Detect which cell encompasses the target text, then output its (X, Y) center coordinate. 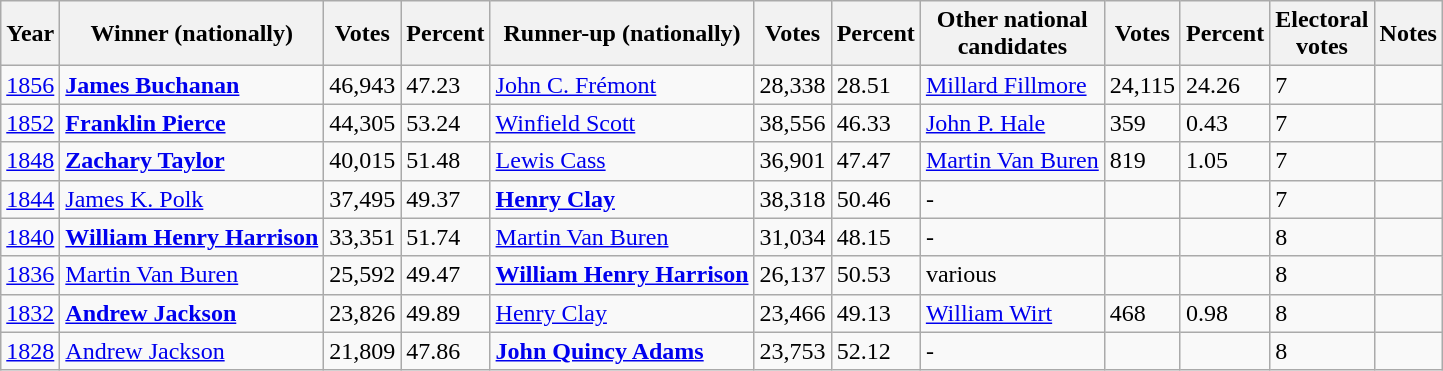
John P. Hale (1012, 123)
24.26 (1224, 85)
1840 (30, 237)
36,901 (792, 161)
Notes (1408, 34)
47.47 (876, 161)
1.05 (1224, 161)
49.37 (446, 199)
359 (1142, 123)
468 (1142, 313)
Lewis Cass (622, 161)
38,556 (792, 123)
23,753 (792, 351)
various (1012, 275)
25,592 (362, 275)
53.24 (446, 123)
James Buchanan (192, 85)
John C. Frémont (622, 85)
31,034 (792, 237)
50.46 (876, 199)
Year (30, 34)
1828 (30, 351)
44,305 (362, 123)
37,495 (362, 199)
46,943 (362, 85)
24,115 (1142, 85)
Zachary Taylor (192, 161)
40,015 (362, 161)
1844 (30, 199)
Runner-up (nationally) (622, 34)
Winner (nationally) (192, 34)
50.53 (876, 275)
23,466 (792, 313)
Other nationalcandidates (1012, 34)
26,137 (792, 275)
51.48 (446, 161)
Electoralvotes (1322, 34)
47.23 (446, 85)
1848 (30, 161)
28.51 (876, 85)
Winfield Scott (622, 123)
33,351 (362, 237)
0.98 (1224, 313)
James K. Polk (192, 199)
28,338 (792, 85)
819 (1142, 161)
Millard Fillmore (1012, 85)
52.12 (876, 351)
John Quincy Adams (622, 351)
47.86 (446, 351)
1832 (30, 313)
0.43 (1224, 123)
1852 (30, 123)
51.74 (446, 237)
46.33 (876, 123)
49.47 (446, 275)
38,318 (792, 199)
48.15 (876, 237)
23,826 (362, 313)
1836 (30, 275)
Franklin Pierce (192, 123)
49.89 (446, 313)
William Wirt (1012, 313)
21,809 (362, 351)
1856 (30, 85)
49.13 (876, 313)
